Scan for the cell matching the given text and deliver its (x, y) coordinate at center. 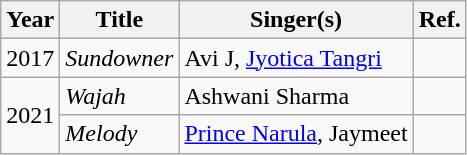
Wajah (120, 96)
Prince Narula, Jaymeet (296, 134)
Ashwani Sharma (296, 96)
Melody (120, 134)
2021 (30, 115)
Title (120, 20)
Ref. (440, 20)
Singer(s) (296, 20)
Avi J, Jyotica Tangri (296, 58)
Year (30, 20)
Sundowner (120, 58)
2017 (30, 58)
